Return the [x, y] coordinate for the center point of the cell that contains the specified text.  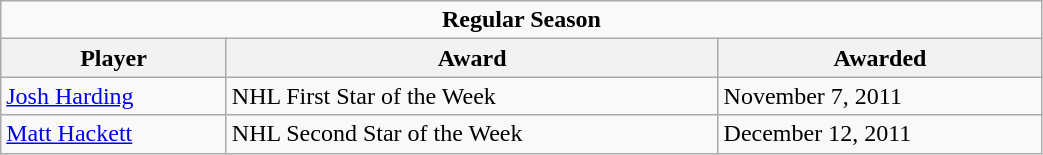
Player [114, 58]
Josh Harding [114, 96]
December 12, 2011 [880, 134]
Award [472, 58]
NHL Second Star of the Week [472, 134]
November 7, 2011 [880, 96]
Regular Season [522, 20]
Awarded [880, 58]
Matt Hackett [114, 134]
NHL First Star of the Week [472, 96]
